From the cell containing the given text, extract its center point as [x, y] coordinate. 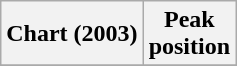
Peak position [189, 34]
Chart (2003) [72, 34]
